Provide the [x, y] coordinate of the cell's center where the given text is located.  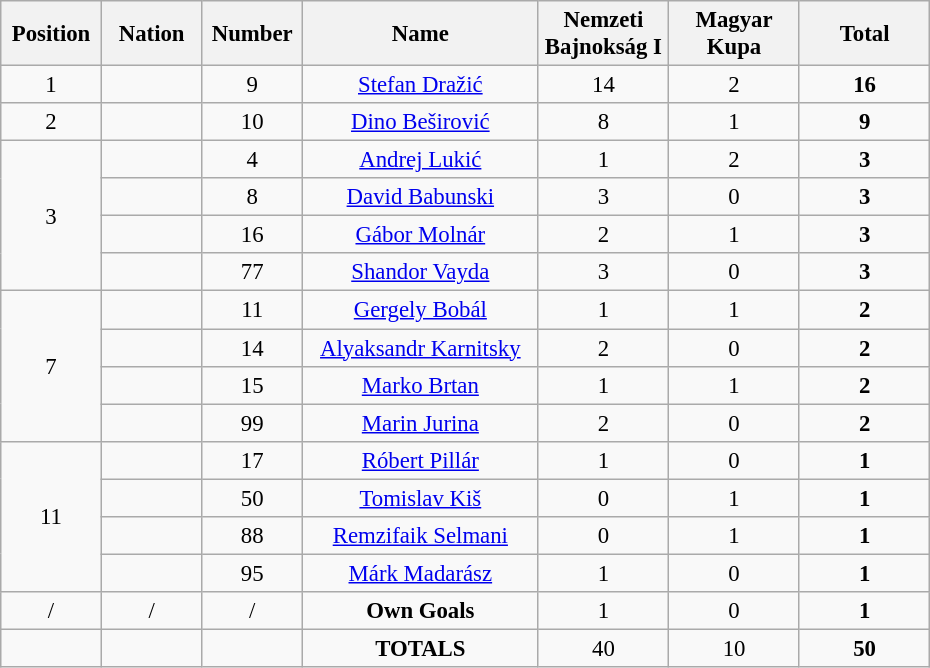
Andrej Lukić [421, 160]
95 [252, 573]
Number [252, 34]
TOTALS [421, 648]
40 [604, 648]
Remzifaik Selmani [421, 536]
15 [252, 385]
Márk Madarász [421, 573]
David Babunski [421, 197]
Gábor Molnár [421, 235]
99 [252, 423]
Gergely Bobál [421, 310]
Stefan Dražić [421, 85]
88 [252, 536]
Shandor Vayda [421, 273]
Position [52, 34]
7 [52, 366]
Nation [152, 34]
Marko Brtan [421, 385]
77 [252, 273]
Dino Beširović [421, 122]
Nemzeti Bajnokság I [604, 34]
Alyaksandr Karnitsky [421, 348]
Own Goals [421, 611]
17 [252, 460]
Total [864, 34]
Tomislav Kiš [421, 498]
Name [421, 34]
4 [252, 160]
Magyar Kupa [734, 34]
Róbert Pillár [421, 460]
Marin Jurina [421, 423]
